Search for the cell housing the specified text and yield its (X, Y) center coordinate. 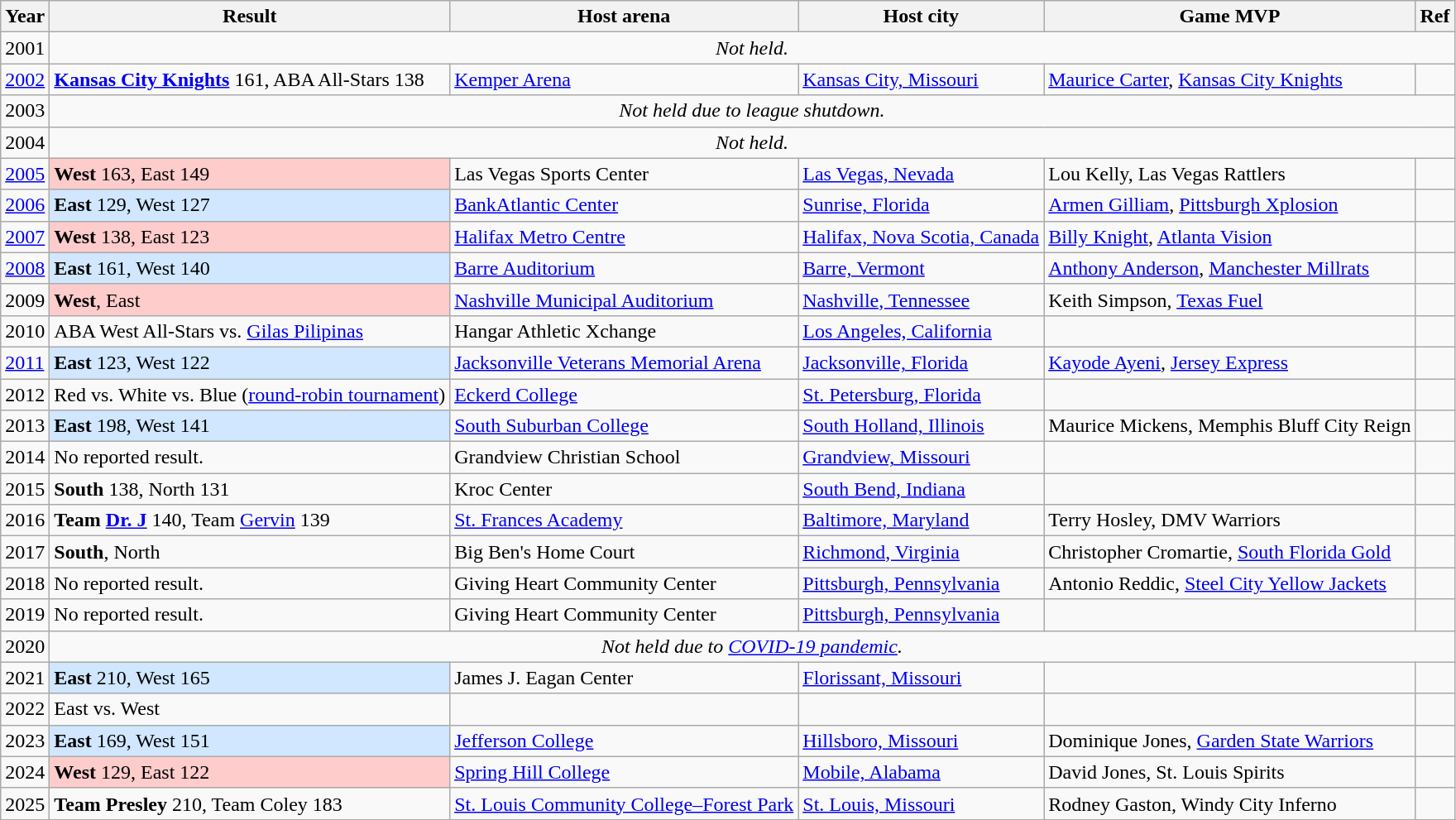
St. Frances Academy (624, 520)
Not held due to COVID-19 pandemic. (752, 646)
2025 (25, 803)
2023 (25, 741)
2020 (25, 646)
2012 (25, 395)
2001 (25, 48)
East vs. West (250, 709)
Maurice Carter, Kansas City Knights (1229, 79)
St. Petersburg, Florida (922, 395)
Kemper Arena (624, 79)
2003 (25, 111)
Host arena (624, 17)
ABA West All-Stars vs. Gilas Pilipinas (250, 331)
2019 (25, 615)
2015 (25, 489)
Not held due to league shutdown. (752, 111)
Los Angeles, California (922, 331)
Kansas City, Missouri (922, 79)
Halifax Metro Centre (624, 237)
South, North (250, 552)
Kayode Ayeni, Jersey Express (1229, 362)
East 123, West 122 (250, 362)
2010 (25, 331)
West 138, East 123 (250, 237)
Billy Knight, Atlanta Vision (1229, 237)
Armen Gilliam, Pittsburgh Xplosion (1229, 205)
Team Dr. J 140, Team Gervin 139 (250, 520)
Grandview, Missouri (922, 458)
2014 (25, 458)
Game MVP (1229, 17)
South Bend, Indiana (922, 489)
Barre, Vermont (922, 268)
Mobile, Alabama (922, 772)
Jacksonville Veterans Memorial Arena (624, 362)
Grandview Christian School (624, 458)
Terry Hosley, DMV Warriors (1229, 520)
Team Presley 210, Team Coley 183 (250, 803)
Anthony Anderson, Manchester Millrats (1229, 268)
2018 (25, 583)
James J. Eagan Center (624, 678)
2021 (25, 678)
Spring Hill College (624, 772)
Lou Kelly, Las Vegas Rattlers (1229, 174)
2011 (25, 362)
South Suburban College (624, 426)
Halifax, Nova Scotia, Canada (922, 237)
Host city (922, 17)
East 169, West 151 (250, 741)
Red vs. White vs. Blue (round-robin tournament) (250, 395)
East 198, West 141 (250, 426)
Maurice Mickens, Memphis Bluff City Reign (1229, 426)
East 161, West 140 (250, 268)
Rodney Gaston, Windy City Inferno (1229, 803)
2017 (25, 552)
Kroc Center (624, 489)
East 210, West 165 (250, 678)
2024 (25, 772)
Nashville Municipal Auditorium (624, 300)
Baltimore, Maryland (922, 520)
2008 (25, 268)
David Jones, St. Louis Spirits (1229, 772)
Las Vegas Sports Center (624, 174)
Hillsboro, Missouri (922, 741)
Kansas City Knights 161, ABA All-Stars 138 (250, 79)
Year (25, 17)
East 129, West 127 (250, 205)
St. Louis Community College–Forest Park (624, 803)
Las Vegas, Nevada (922, 174)
St. Louis, Missouri (922, 803)
Richmond, Virginia (922, 552)
2007 (25, 237)
2005 (25, 174)
Ref (1434, 17)
West 163, East 149 (250, 174)
2022 (25, 709)
Big Ben's Home Court (624, 552)
BankAtlantic Center (624, 205)
2016 (25, 520)
South 138, North 131 (250, 489)
2013 (25, 426)
West, East (250, 300)
Antonio Reddic, Steel City Yellow Jackets (1229, 583)
Eckerd College (624, 395)
2004 (25, 142)
Jefferson College (624, 741)
Nashville, Tennessee (922, 300)
Christopher Cromartie, South Florida Gold (1229, 552)
Dominique Jones, Garden State Warriors (1229, 741)
Sunrise, Florida (922, 205)
West 129, East 122 (250, 772)
Keith Simpson, Texas Fuel (1229, 300)
Barre Auditorium (624, 268)
Result (250, 17)
2002 (25, 79)
Hangar Athletic Xchange (624, 331)
2006 (25, 205)
Jacksonville, Florida (922, 362)
2009 (25, 300)
South Holland, Illinois (922, 426)
Florissant, Missouri (922, 678)
